Pinpoint the cell where the given text exists, returning its (x, y) midpoint coordinate. 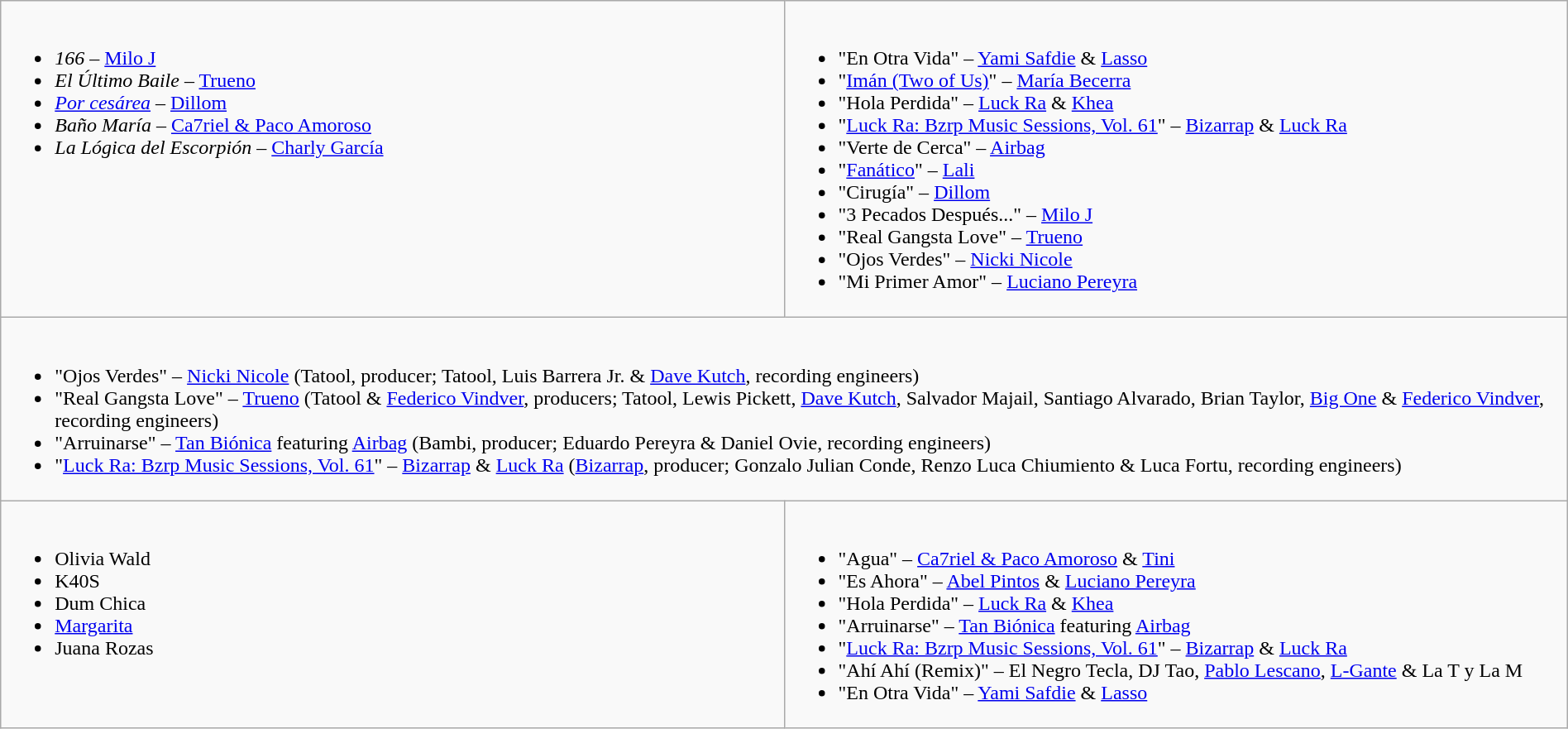
166 – Milo JEl Último Baile – TruenoPor cesárea – DillomBaño María – Ca7riel & Paco AmorosoLa Lógica del Escorpión – Charly García (392, 159)
Olivia WaldK40SDum ChicaMargaritaJuana Rozas (392, 614)
